Return the (X, Y) coordinate for the center point of the cell that contains the specified text.  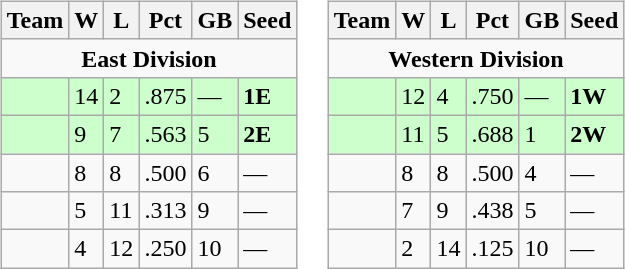
East Division (149, 58)
.750 (492, 96)
1E (268, 96)
1W (594, 96)
.875 (166, 96)
6 (215, 173)
Western Division (476, 58)
.563 (166, 134)
.125 (492, 249)
2W (594, 134)
.688 (492, 134)
2E (268, 134)
.313 (166, 211)
.250 (166, 249)
.438 (492, 211)
1 (542, 134)
